Locate the cell with the specified text and output its [x, y] center coordinate. 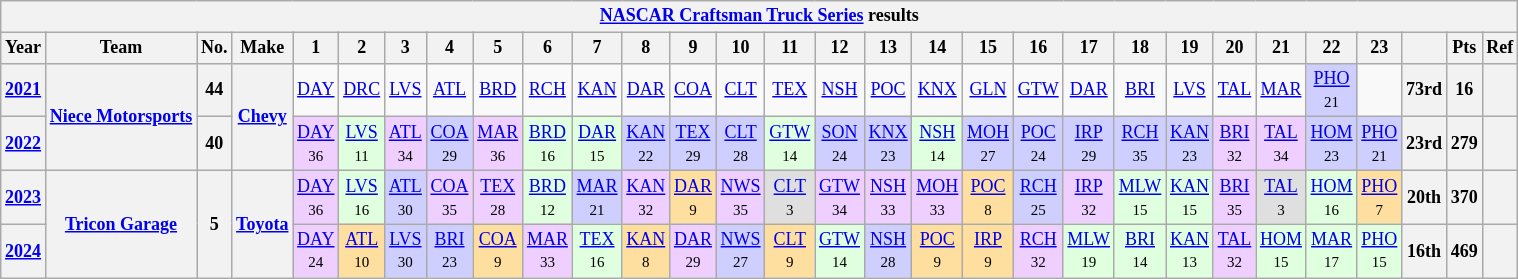
2023 [24, 197]
MAR21 [597, 197]
Ref [1500, 48]
2 [362, 48]
DAY24 [316, 251]
MOH27 [988, 144]
469 [1464, 251]
MOH33 [938, 197]
40 [214, 144]
NSH33 [888, 197]
Team [120, 48]
6 [548, 48]
7 [597, 48]
RCH35 [1140, 144]
COA9 [498, 251]
MLW19 [1088, 251]
MAR [1282, 90]
TEX16 [597, 251]
2022 [24, 144]
BRI14 [1140, 251]
POC8 [988, 197]
BRI35 [1234, 197]
ATL [450, 90]
GTW34 [840, 197]
TAL3 [1282, 197]
BRD [498, 90]
ATL10 [362, 251]
11 [790, 48]
18 [1140, 48]
CLT28 [740, 144]
IRP29 [1088, 144]
GLN [988, 90]
19 [1190, 48]
1 [316, 48]
20th [1424, 197]
LVS11 [362, 144]
BRI [1140, 90]
279 [1464, 144]
20 [1234, 48]
13 [888, 48]
CLT9 [790, 251]
Niece Motorsports [120, 116]
ATL34 [405, 144]
KNX [938, 90]
TEX [790, 90]
16th [1424, 251]
CLT [740, 90]
NSH14 [938, 144]
TAL [1234, 90]
23 [1380, 48]
BRD12 [548, 197]
NWS27 [740, 251]
CLT3 [790, 197]
TEX28 [498, 197]
Tricon Garage [120, 224]
8 [646, 48]
12 [840, 48]
DRC [362, 90]
KAN15 [1190, 197]
IRP32 [1088, 197]
BRI32 [1234, 144]
HOM15 [1282, 251]
Pts [1464, 48]
No. [214, 48]
PHO7 [1380, 197]
TEX29 [694, 144]
ATL30 [405, 197]
4 [450, 48]
BRD16 [548, 144]
KAN22 [646, 144]
PHO15 [1380, 251]
BRI23 [450, 251]
DAR15 [597, 144]
KAN13 [1190, 251]
9 [694, 48]
IRP9 [988, 251]
22 [1332, 48]
KNX23 [888, 144]
MAR33 [548, 251]
KAN [597, 90]
44 [214, 90]
RCH25 [1038, 197]
KAN8 [646, 251]
RCH32 [1038, 251]
Toyota [262, 224]
KAN32 [646, 197]
RCH [548, 90]
HOM16 [1332, 197]
2021 [24, 90]
10 [740, 48]
NASCAR Craftsman Truck Series results [760, 16]
HOM23 [1332, 144]
23rd [1424, 144]
14 [938, 48]
POC24 [1038, 144]
2024 [24, 251]
15 [988, 48]
TAL32 [1234, 251]
MLW15 [1140, 197]
COA [694, 90]
POC [888, 90]
MAR17 [1332, 251]
Chevy [262, 116]
370 [1464, 197]
21 [1282, 48]
3 [405, 48]
DAR29 [694, 251]
MAR36 [498, 144]
DAY [316, 90]
SON24 [840, 144]
KAN23 [1190, 144]
Year [24, 48]
NSH [840, 90]
NWS35 [740, 197]
LVS16 [362, 197]
POC9 [938, 251]
17 [1088, 48]
GTW [1038, 90]
TAL34 [1282, 144]
LVS30 [405, 251]
Make [262, 48]
73rd [1424, 90]
DAR9 [694, 197]
COA35 [450, 197]
COA29 [450, 144]
NSH28 [888, 251]
